From the cell containing the given text, extract its center point as (X, Y) coordinate. 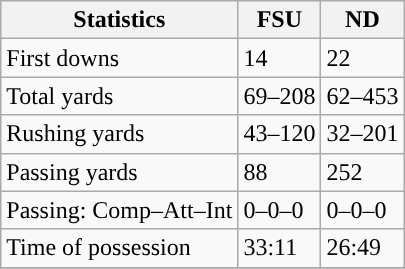
33:11 (280, 248)
32–201 (362, 134)
88 (280, 172)
22 (362, 58)
Statistics (120, 20)
Time of possession (120, 248)
26:49 (362, 248)
FSU (280, 20)
Passing yards (120, 172)
First downs (120, 58)
62–453 (362, 96)
Rushing yards (120, 134)
ND (362, 20)
252 (362, 172)
Passing: Comp–Att–Int (120, 210)
14 (280, 58)
43–120 (280, 134)
69–208 (280, 96)
Total yards (120, 96)
